Return the (X, Y) coordinate for the center point of the cell that contains the specified text.  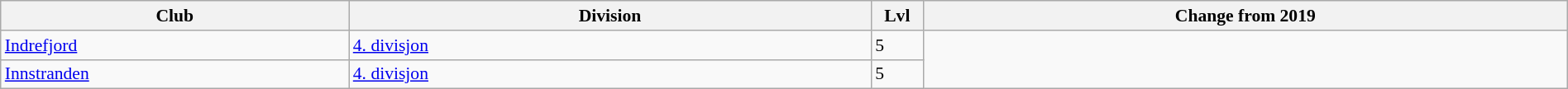
Club (175, 16)
Division (610, 16)
Innstranden (175, 74)
Lvl (896, 16)
Change from 2019 (1245, 16)
Indrefjord (175, 45)
